Determine the [X, Y] coordinate at the center of the cell enclosing the given text.  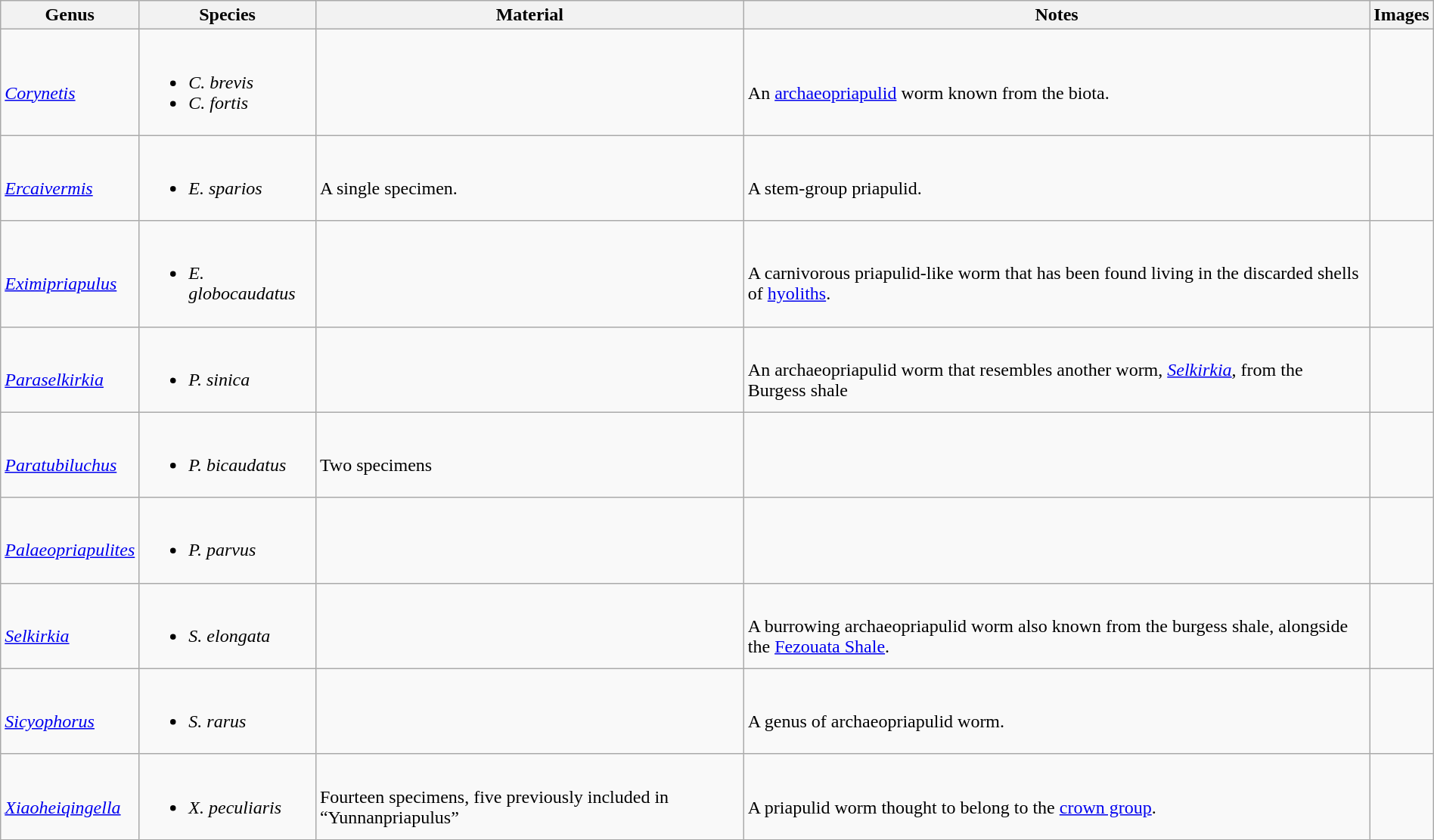
Two specimens [529, 455]
Ercaivermis [70, 178]
Material [529, 15]
A burrowing archaeopriapulid worm also known from the burgess shale, alongside the Fezouata Shale. [1057, 626]
X. peculiaris [228, 797]
An archaeopriapulid worm known from the biota. [1057, 82]
Notes [1057, 15]
E. sparios [228, 178]
A carnivorous priapulid-like worm that has been found living in the discarded shells of hyoliths. [1057, 274]
Paratubiluchus [70, 455]
Images [1401, 15]
Genus [70, 15]
S. elongata [228, 626]
C. brevisC. fortis [228, 82]
S. rarus [228, 711]
Species [228, 15]
Eximipriapulus [70, 274]
A stem-group priapulid. [1057, 178]
A single specimen. [529, 178]
A priapulid worm thought to belong to the crown group. [1057, 797]
Palaeopriapulites [70, 540]
Xiaoheiqingella [70, 797]
An archaeopriapulid worm that resembles another worm, Selkirkia, from the Burgess shale [1057, 369]
Selkirkia [70, 626]
Paraselkirkia [70, 369]
P. bicaudatus [228, 455]
E. globocaudatus [228, 274]
A genus of archaeopriapulid worm. [1057, 711]
P. sinica [228, 369]
P. parvus [228, 540]
Sicyophorus [70, 711]
Corynetis [70, 82]
Fourteen specimens, five previously included in “Yunnanpriapulus” [529, 797]
